Scan for the cell matching the given text and deliver its [x, y] coordinate at center. 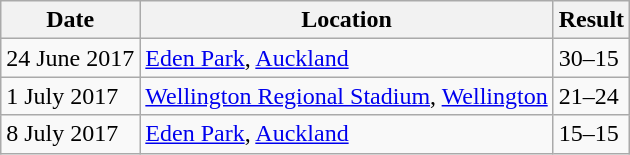
24 June 2017 [70, 58]
8 July 2017 [70, 134]
15–15 [591, 134]
Result [591, 20]
Date [70, 20]
30–15 [591, 58]
Wellington Regional Stadium, Wellington [346, 96]
21–24 [591, 96]
1 July 2017 [70, 96]
Location [346, 20]
